Provide the (x, y) coordinate of the cell's center where the given text is located.  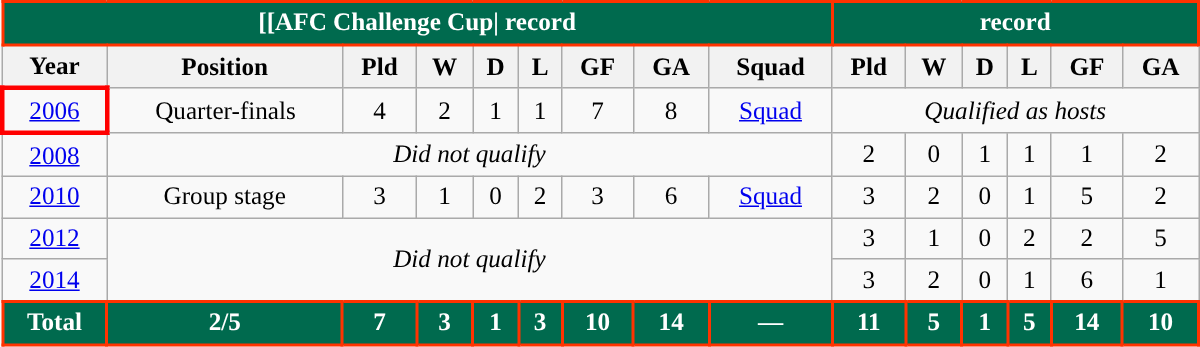
2010 (54, 197)
Year (54, 66)
2/5 (225, 322)
11 (869, 322)
Quarter-finals (225, 110)
— (770, 322)
Total (54, 322)
4 (380, 110)
2008 (54, 154)
record (1015, 22)
2006 (54, 110)
Qualified as hosts (1015, 110)
8 (671, 110)
Group stage (225, 197)
[[AFC Challenge Cup| record (417, 22)
2014 (54, 280)
2012 (54, 238)
Position (225, 66)
